Pinpoint the cell where the given text exists, returning its [x, y] midpoint coordinate. 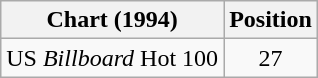
US Billboard Hot 100 [112, 58]
Chart (1994) [112, 20]
Position [271, 20]
27 [271, 58]
